Determine the (x, y) coordinate at the center of the cell enclosing the given text.  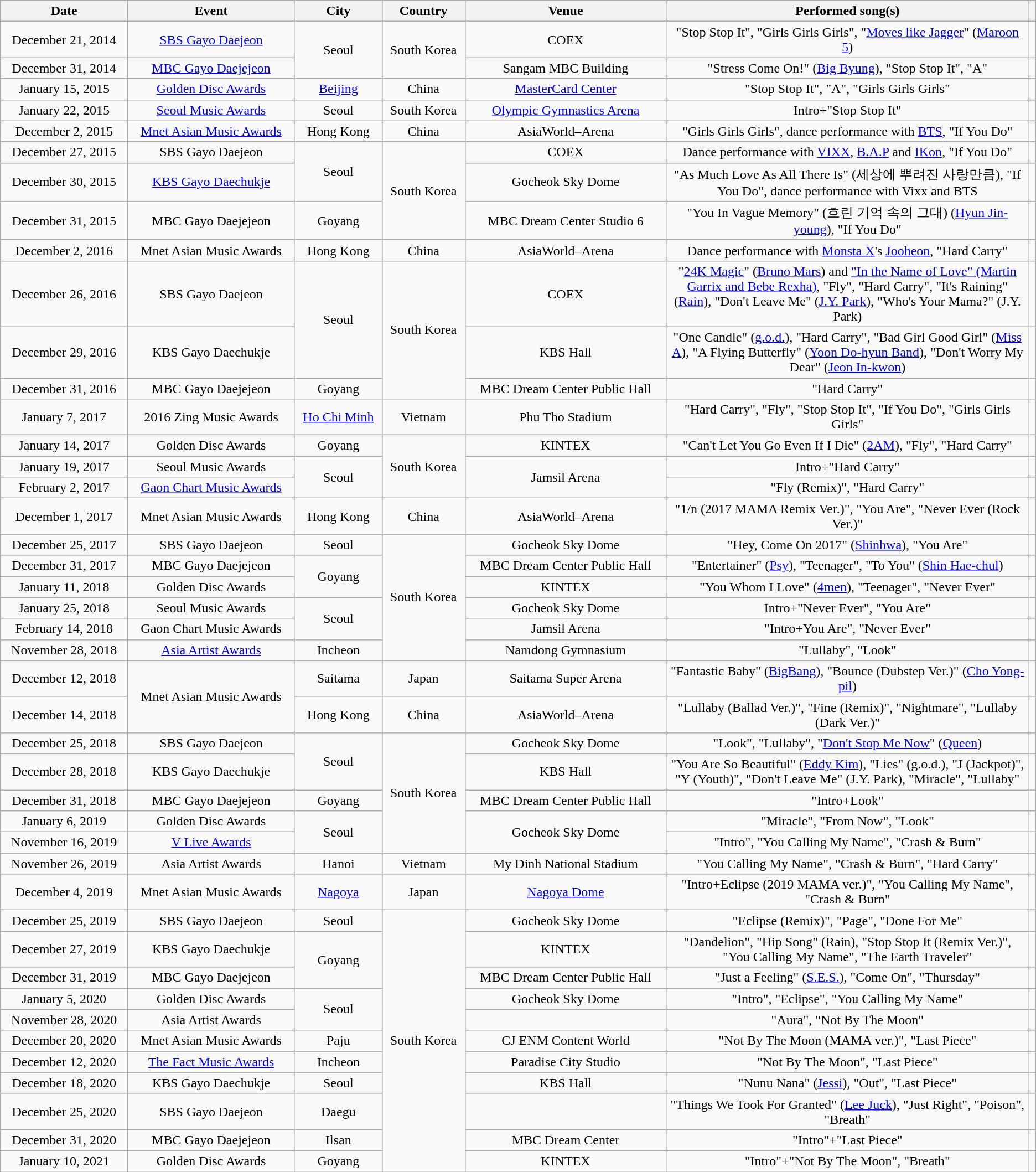
"Look", "Lullaby", "Don't Stop Me Now" (Queen) (848, 743)
"Stop Stop It", "A", "Girls Girls Girls" (848, 89)
"1/n (2017 MAMA Remix Ver.)", "You Are", "Never Ever (Rock Ver.)" (848, 516)
December 12, 2020 (64, 1062)
"Intro"+"Not By The Moon", "Breath" (848, 1161)
Olympic Gymnastics Arena (566, 110)
V Live Awards (211, 843)
December 31, 2017 (64, 566)
November 28, 2018 (64, 650)
"Not By The Moon (MAMA ver.)", "Last Piece" (848, 1041)
"Dandelion", "Hip Song" (Rain), "Stop Stop It (Remix Ver.)", "You Calling My Name", "The Earth Traveler" (848, 949)
January 11, 2018 (64, 587)
November 16, 2019 (64, 843)
Ho Chi Minh (338, 417)
MasterCard Center (566, 89)
"You Calling My Name", "Crash & Burn", "Hard Carry" (848, 864)
December 27, 2019 (64, 949)
"Hey, Come On 2017" (Shinhwa), "You Are" (848, 545)
"Intro"+"Last Piece" (848, 1140)
"As Much Love As All There Is" (세상에 뿌려진 사랑만큼), "If You Do", dance performance with Vixx and BTS (848, 182)
December 2, 2015 (64, 131)
"Nunu Nana" (Jessi), "Out", "Last Piece" (848, 1083)
Dance performance with Monsta X's Jooheon, "Hard Carry" (848, 250)
December 27, 2015 (64, 152)
"Not By The Moon", "Last Piece" (848, 1062)
January 7, 2017 (64, 417)
Nagoya (338, 892)
December 4, 2019 (64, 892)
February 2, 2017 (64, 488)
"Girls Girls Girls", dance performance with BTS, "If You Do" (848, 131)
"Intro", "You Calling My Name", "Crash & Burn" (848, 843)
Intro+"Hard Carry" (848, 467)
December 28, 2018 (64, 772)
Paju (338, 1041)
"Eclipse (Remix)", "Page", "Done For Me" (848, 921)
"Lullaby", "Look" (848, 650)
December 1, 2017 (64, 516)
December 18, 2020 (64, 1083)
Saitama Super Arena (566, 679)
"Lullaby (Ballad Ver.)", "Fine (Remix)", "Nightmare", "Lullaby (Dark Ver.)" (848, 714)
December 31, 2015 (64, 221)
Venue (566, 11)
MBC Dream Center Studio 6 (566, 221)
"You Whom I Love" (4men), "Teenager", "Never Ever" (848, 587)
"One Candle" (g.o.d.), "Hard Carry", "Bad Girl Good Girl" (Miss A), "A Flying Butterfly" (Yoon Do-hyun Band), "Don't Worry My Dear" (Jeon In-kwon) (848, 352)
December 31, 2020 (64, 1140)
MBC Dream Center (566, 1140)
"Fantastic Baby" (BigBang), "Bounce (Dubstep Ver.)" (Cho Yong-pil) (848, 679)
January 10, 2021 (64, 1161)
January 14, 2017 (64, 446)
"Just a Feeling" (S.E.S.), "Come On", "Thursday" (848, 978)
Nagoya Dome (566, 892)
January 19, 2017 (64, 467)
"Things We Took For Granted" (Lee Juck), "Just Right", "Poison", "Breath" (848, 1112)
December 30, 2015 (64, 182)
The Fact Music Awards (211, 1062)
January 5, 2020 (64, 999)
"Stop Stop It", "Girls Girls Girls", "Moves like Jagger" (Maroon 5) (848, 40)
December 29, 2016 (64, 352)
December 26, 2016 (64, 293)
"Intro+Eclipse (2019 MAMA ver.)", "You Calling My Name", "Crash & Burn" (848, 892)
Intro+"Stop Stop It" (848, 110)
CJ ENM Content World (566, 1041)
December 31, 2019 (64, 978)
"Fly (Remix)", "Hard Carry" (848, 488)
December 25, 2019 (64, 921)
December 25, 2017 (64, 545)
Intro+"Never Ever", "You Are" (848, 608)
Daegu (338, 1112)
December 14, 2018 (64, 714)
Phu Tho Stadium (566, 417)
2016 Zing Music Awards (211, 417)
"Intro+You Are", "Never Ever" (848, 629)
January 22, 2015 (64, 110)
"You Are So Beautiful" (Eddy Kim), "Lies" (g.o.d.), "J (Jackpot)", "Y (Youth)", "Don't Leave Me" (J.Y. Park), "Miracle", "Lullaby" (848, 772)
November 26, 2019 (64, 864)
Dance performance with VIXX, B.A.P and IKon, "If You Do" (848, 152)
Sangam MBC Building (566, 68)
Performed song(s) (848, 11)
February 14, 2018 (64, 629)
December 20, 2020 (64, 1041)
December 12, 2018 (64, 679)
Date (64, 11)
December 21, 2014 (64, 40)
Namdong Gymnasium (566, 650)
Country (423, 11)
Saitama (338, 679)
"Miracle", "From Now", "Look" (848, 822)
November 28, 2020 (64, 1020)
"Hard Carry", "Fly", "Stop Stop It", "If You Do", "Girls Girls Girls" (848, 417)
"You In Vague Memory" (흐린 기억 속의 그대) (Hyun Jin-young), "If You Do" (848, 221)
"Intro+Look" (848, 800)
"Aura", "Not By The Moon" (848, 1020)
City (338, 11)
December 31, 2018 (64, 800)
Hanoi (338, 864)
December 31, 2014 (64, 68)
Beijing (338, 89)
January 6, 2019 (64, 822)
December 2, 2016 (64, 250)
December 25, 2020 (64, 1112)
"Stress Come On!" (Big Byung), "Stop Stop It", "A" (848, 68)
"Intro", "Eclipse", "You Calling My Name" (848, 999)
My Dinh National Stadium (566, 864)
"Can't Let You Go Even If I Die" (2AM), "Fly", "Hard Carry" (848, 446)
Paradise City Studio (566, 1062)
"Hard Carry" (848, 388)
Ilsan (338, 1140)
"Entertainer" (Psy), "Teenager", "To You" (Shin Hae-chul) (848, 566)
Event (211, 11)
January 25, 2018 (64, 608)
December 31, 2016 (64, 388)
January 15, 2015 (64, 89)
December 25, 2018 (64, 743)
